Locate the cell with the specified text and output its (X, Y) center coordinate. 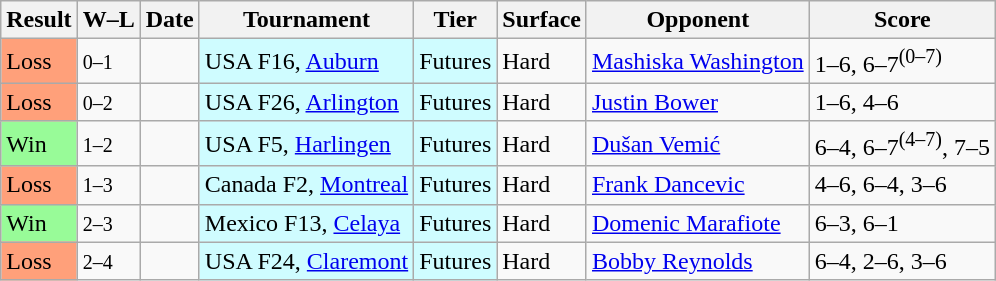
Tier (456, 20)
Score (902, 20)
6–3, 6–1 (902, 223)
USA F24, Claremont (306, 261)
USA F5, Harlingen (306, 144)
Justin Bower (698, 102)
Dušan Vemić (698, 144)
Frank Dancevic (698, 185)
Surface (542, 20)
6–4, 6–7(4–7), 7–5 (902, 144)
Canada F2, Montreal (306, 185)
Domenic Marafiote (698, 223)
USA F16, Auburn (306, 62)
Opponent (698, 20)
2–4 (108, 261)
0–1 (108, 62)
1–6, 4–6 (902, 102)
USA F26, Arlington (306, 102)
1–6, 6–7(0–7) (902, 62)
Date (170, 20)
1–2 (108, 144)
Mashiska Washington (698, 62)
0–2 (108, 102)
Tournament (306, 20)
Mexico F13, Celaya (306, 223)
4–6, 6–4, 3–6 (902, 185)
1–3 (108, 185)
Bobby Reynolds (698, 261)
6–4, 2–6, 3–6 (902, 261)
W–L (108, 20)
2–3 (108, 223)
Result (39, 20)
